Locate the cell with the specified text and output its (X, Y) center coordinate. 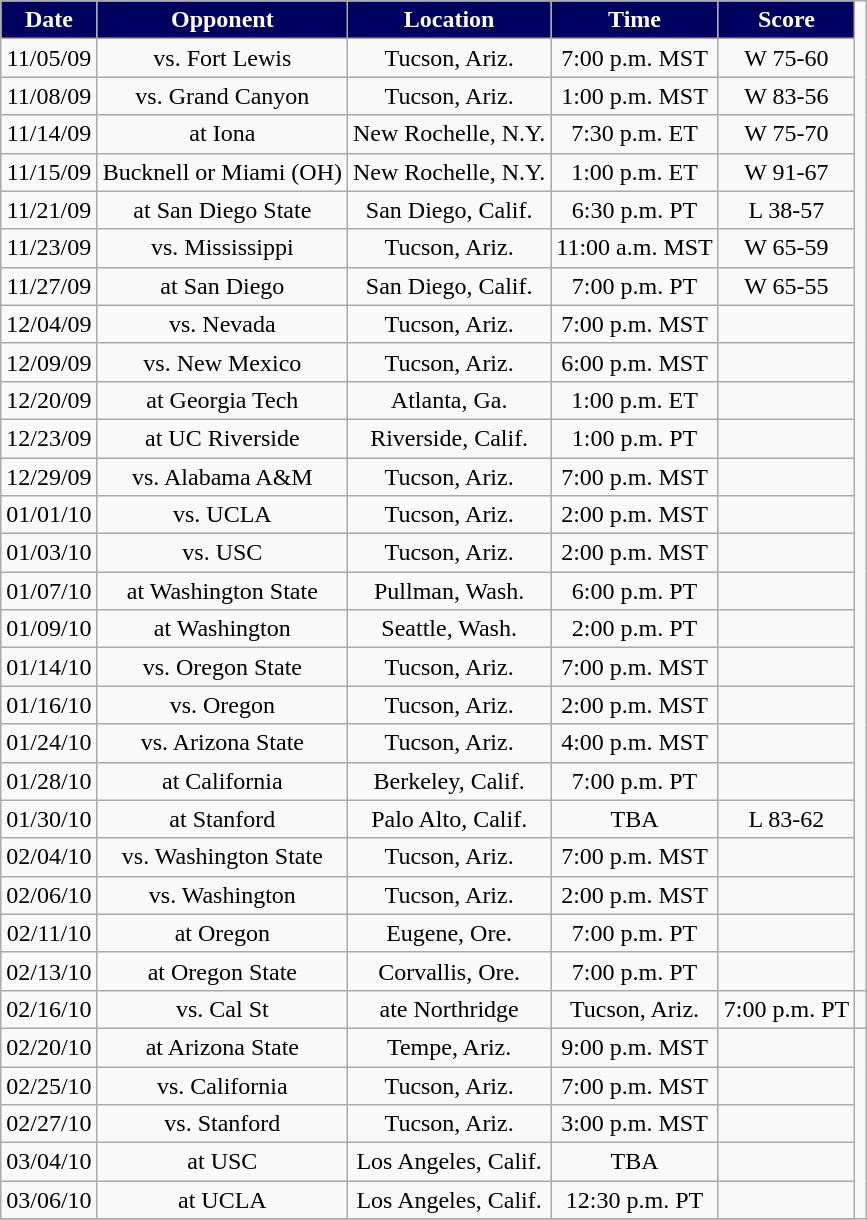
Opponent (222, 20)
11/05/09 (49, 58)
vs. Nevada (222, 324)
vs. California (222, 1085)
vs. New Mexico (222, 362)
Date (49, 20)
W 65-55 (786, 286)
4:00 p.m. MST (635, 743)
11/08/09 (49, 96)
L 38-57 (786, 210)
11:00 a.m. MST (635, 248)
at USC (222, 1162)
02/20/10 (49, 1047)
Riverside, Calif. (450, 438)
01/24/10 (49, 743)
Bucknell or Miami (OH) (222, 172)
11/21/09 (49, 210)
vs. Washington State (222, 857)
vs. Fort Lewis (222, 58)
6:00 p.m. MST (635, 362)
at Oregon (222, 933)
at Washington (222, 629)
at Stanford (222, 819)
02/06/10 (49, 895)
11/15/09 (49, 172)
vs. Oregon State (222, 667)
Atlanta, Ga. (450, 400)
Corvallis, Ore. (450, 971)
1:00 p.m. MST (635, 96)
02/13/10 (49, 971)
vs. Grand Canyon (222, 96)
01/28/10 (49, 781)
Berkeley, Calif. (450, 781)
01/07/10 (49, 591)
01/09/10 (49, 629)
W 75-60 (786, 58)
W 65-59 (786, 248)
12/29/09 (49, 477)
vs. Washington (222, 895)
at Iona (222, 134)
6:30 p.m. PT (635, 210)
3:00 p.m. MST (635, 1124)
ate Northridge (450, 1009)
01/16/10 (49, 705)
2:00 p.m. PT (635, 629)
01/30/10 (49, 819)
vs. UCLA (222, 515)
vs. Cal St (222, 1009)
03/06/10 (49, 1200)
1:00 p.m. PT (635, 438)
7:30 p.m. ET (635, 134)
02/16/10 (49, 1009)
Time (635, 20)
11/14/09 (49, 134)
W 83-56 (786, 96)
Pullman, Wash. (450, 591)
02/27/10 (49, 1124)
12/23/09 (49, 438)
01/01/10 (49, 515)
12/09/09 (49, 362)
Tempe, Ariz. (450, 1047)
at UCLA (222, 1200)
W 75-70 (786, 134)
at Arizona State (222, 1047)
Eugene, Ore. (450, 933)
01/14/10 (49, 667)
03/04/10 (49, 1162)
02/11/10 (49, 933)
11/23/09 (49, 248)
at San Diego (222, 286)
Palo Alto, Calif. (450, 819)
at UC Riverside (222, 438)
02/25/10 (49, 1085)
12/20/09 (49, 400)
Score (786, 20)
02/04/10 (49, 857)
12/04/09 (49, 324)
01/03/10 (49, 553)
11/27/09 (49, 286)
Seattle, Wash. (450, 629)
W 91-67 (786, 172)
vs. Arizona State (222, 743)
vs. Oregon (222, 705)
vs. Alabama A&M (222, 477)
vs. USC (222, 553)
vs. Stanford (222, 1124)
Location (450, 20)
at Washington State (222, 591)
at San Diego State (222, 210)
at California (222, 781)
6:00 p.m. PT (635, 591)
vs. Mississippi (222, 248)
9:00 p.m. MST (635, 1047)
L 83-62 (786, 819)
at Georgia Tech (222, 400)
12:30 p.m. PT (635, 1200)
at Oregon State (222, 971)
